Pinpoint the cell where the given text exists, returning its (x, y) midpoint coordinate. 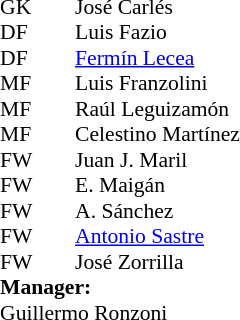
Raúl Leguizamón (158, 109)
José Zorrilla (158, 262)
Luis Franzolini (158, 83)
Antonio Sastre (158, 237)
Luis Fazio (158, 33)
A. Sánchez (158, 211)
Celestino Martínez (158, 135)
Juan J. Maril (158, 160)
E. Maigán (158, 185)
Manager: (120, 287)
Fermín Lecea (158, 58)
